Find where the given text appears and provide that cell's center as (X, Y) coordinate. 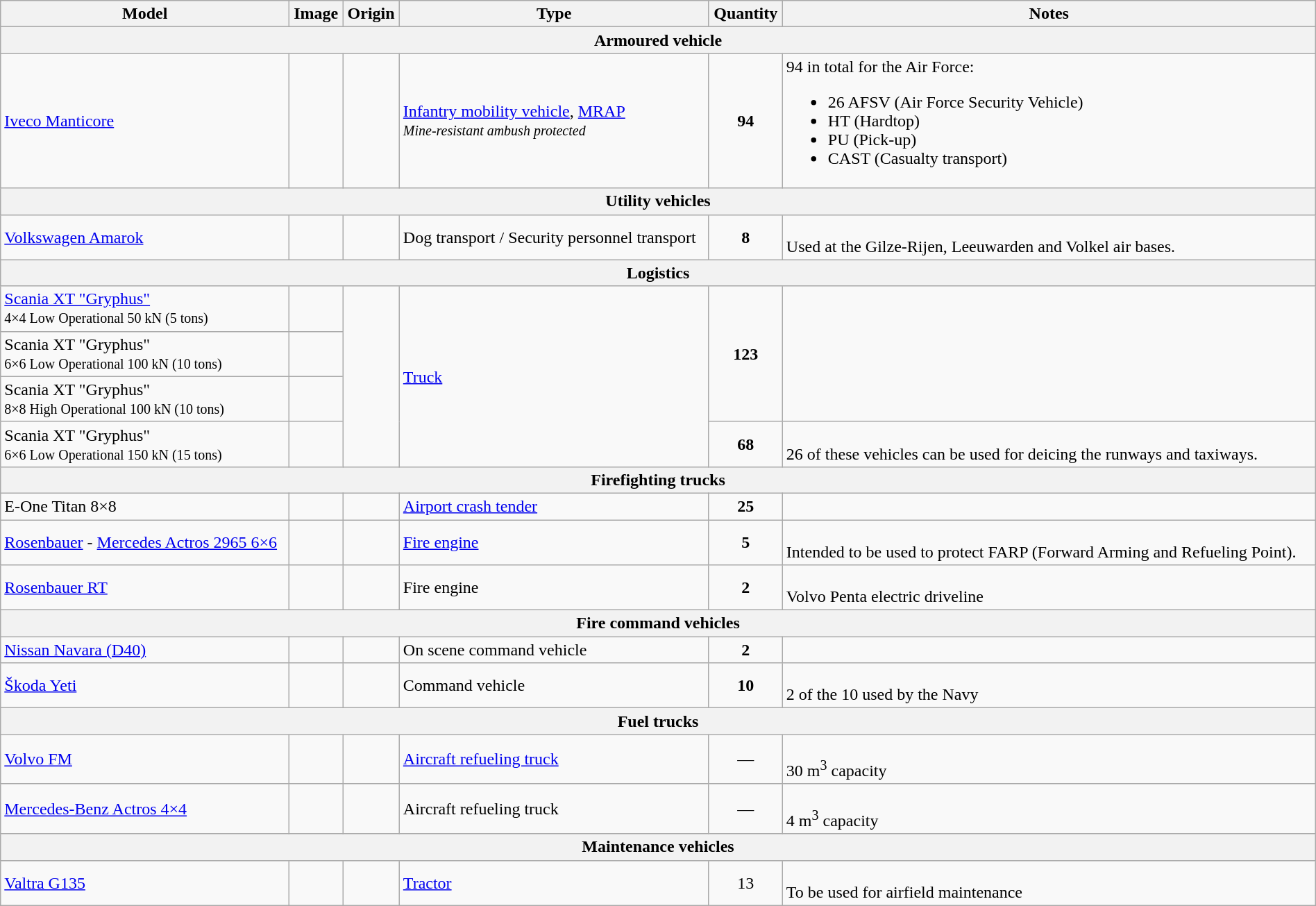
Intended to be used to protect FARP (Forward Arming and Refueling Point). (1049, 542)
Scania XT "Gryphus"8×8 High Operational 100 kN (10 tons) (145, 399)
Type (554, 14)
Notes (1049, 14)
5 (745, 542)
Used at the Gilze-Rijen, Leeuwarden and Volkel air bases. (1049, 237)
10 (745, 686)
E-One Titan 8×8 (145, 506)
Quantity (745, 14)
On scene command vehicle (554, 650)
Logistics (658, 273)
Utility vehicles (658, 201)
Rosenbauer RT (145, 587)
Armoured vehicle (658, 40)
Model (145, 14)
Nissan Navara (D40) (145, 650)
Valtra G135 (145, 883)
Command vehicle (554, 686)
Volvo FM (145, 760)
Maintenance vehicles (658, 847)
Airport crash tender (554, 506)
Firefighting trucks (658, 480)
Truck (554, 376)
94 in total for the Air Force:26 AFSV (Air Force Security Vehicle)HT (Hardtop)PU (Pick-up)CAST (Casualty transport) (1049, 121)
26 of these vehicles can be used for deicing the runways and taxiways. (1049, 444)
Škoda Yeti (145, 686)
Tractor (554, 883)
To be used for airfield maintenance (1049, 883)
Rosenbauer - Mercedes Actros 2965 6×6 (145, 542)
2 of the 10 used by the Navy (1049, 686)
Scania XT "Gryphus"4×4 Low Operational 50 kN (5 tons) (145, 308)
Iveco Manticore (145, 121)
13 (745, 883)
Image (317, 14)
4 m3 capacity (1049, 809)
Volvo Penta electric driveline (1049, 587)
123 (745, 354)
Dog transport / Security personnel transport (554, 237)
68 (745, 444)
Fuel trucks (658, 721)
Fire command vehicles (658, 623)
Infantry mobility vehicle, MRAPMine-resistant ambush protected (554, 121)
Origin (371, 14)
Scania XT "Gryphus"6×6 Low Operational 150 kN (15 tons) (145, 444)
Mercedes-Benz Actros 4×4 (145, 809)
25 (745, 506)
30 m3 capacity (1049, 760)
94 (745, 121)
Volkswagen Amarok (145, 237)
Scania XT "Gryphus"6×6 Low Operational 100 kN (10 tons) (145, 354)
8 (745, 237)
